Find where the given text appears and provide that cell's center as [x, y] coordinate. 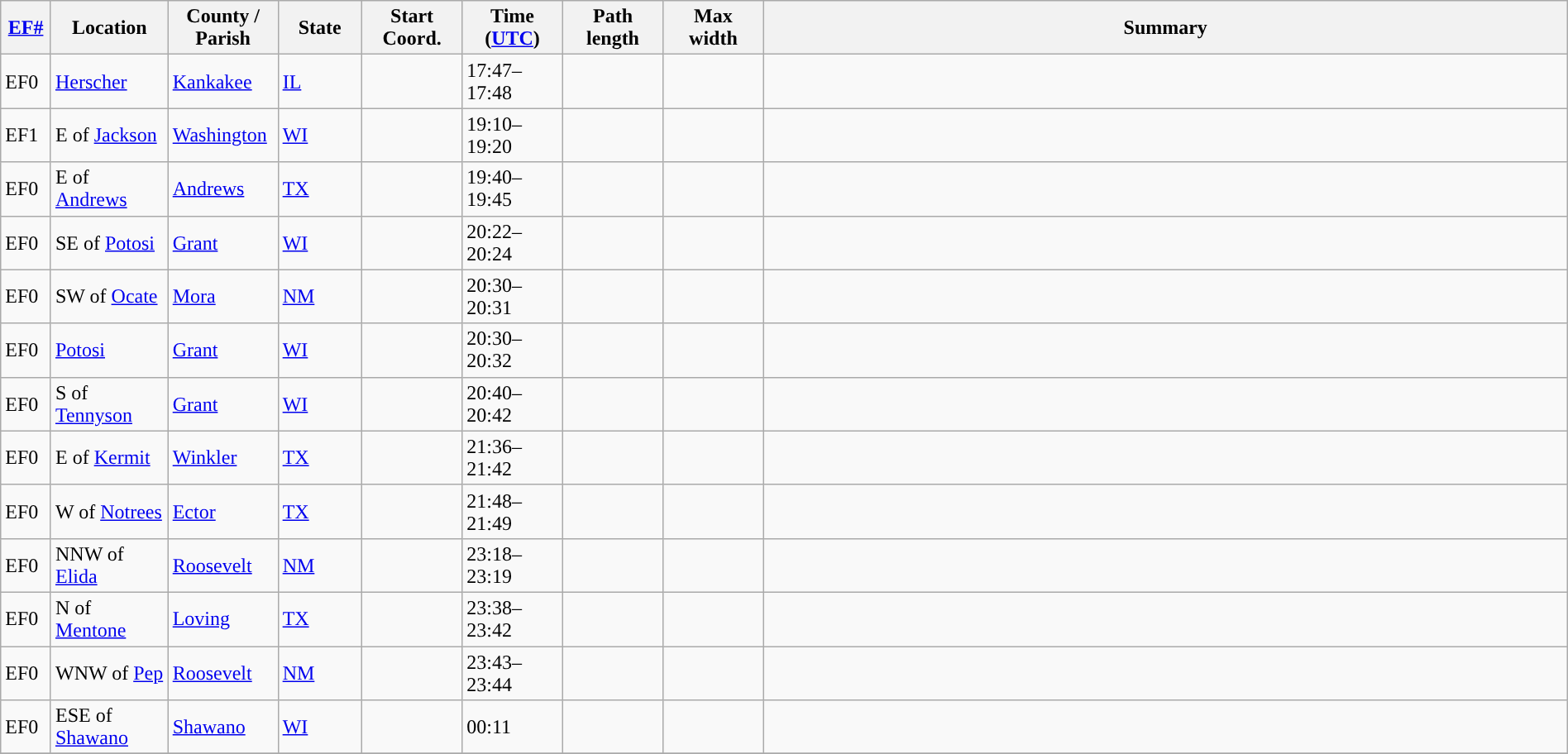
Winkler [223, 458]
23:18–23:19 [513, 565]
20:30–20:31 [513, 296]
Shawano [223, 728]
E of Jackson [109, 136]
SW of Ocate [109, 296]
Mora [223, 296]
E of Andrews [109, 188]
S of Tennyson [109, 403]
WNW of Pep [109, 673]
23:43–23:44 [513, 673]
Kankakee [223, 81]
Washington [223, 136]
EF1 [26, 136]
IL [319, 81]
17:47–17:48 [513, 81]
Start Coord. [412, 28]
21:36–21:42 [513, 458]
W of Notrees [109, 511]
Ector [223, 511]
N of Mentone [109, 618]
SE of Potosi [109, 243]
00:11 [513, 728]
Time (UTC) [513, 28]
Potosi [109, 351]
21:48–21:49 [513, 511]
20:40–20:42 [513, 403]
19:10–19:20 [513, 136]
Max width [713, 28]
20:30–20:32 [513, 351]
NNW of Elida [109, 565]
Loving [223, 618]
ESE of Shawano [109, 728]
19:40–19:45 [513, 188]
Andrews [223, 188]
Location [109, 28]
E of Kermit [109, 458]
Path length [612, 28]
23:38–23:42 [513, 618]
20:22–20:24 [513, 243]
Summary [1165, 28]
EF# [26, 28]
County / Parish [223, 28]
State [319, 28]
Herscher [109, 81]
